Identify which cell holds the provided text, then report its (X, Y) central coordinate. 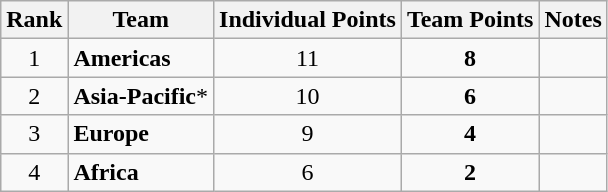
Africa (141, 172)
Americas (141, 58)
Asia-Pacific* (141, 96)
Rank (34, 20)
Europe (141, 134)
9 (308, 134)
3 (34, 134)
Team Points (470, 20)
11 (308, 58)
8 (470, 58)
10 (308, 96)
1 (34, 58)
Individual Points (308, 20)
Team (141, 20)
Notes (573, 20)
